Determine the (X, Y) coordinate at the center of the cell enclosing the given text.  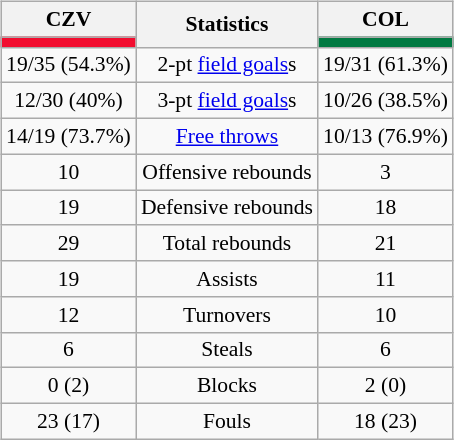
19/31 (61.3%) (386, 65)
Offensive rebounds (227, 172)
2 (0) (386, 386)
10/26 (38.5%) (386, 101)
CZV (68, 19)
Steals (227, 350)
3 (386, 172)
10/13 (76.9%) (386, 136)
Assists (227, 279)
Fouls (227, 421)
21 (386, 243)
2-pt field goalss (227, 65)
Blocks (227, 386)
11 (386, 279)
Turnovers (227, 314)
29 (68, 243)
3-pt field goalss (227, 101)
18 (23) (386, 421)
Statistics (227, 24)
Total rebounds (227, 243)
18 (386, 208)
12 (68, 314)
12/30 (40%) (68, 101)
Free throws (227, 136)
14/19 (73.7%) (68, 136)
19/35 (54.3%) (68, 65)
COL (386, 19)
23 (17) (68, 421)
Defensive rebounds (227, 208)
0 (2) (68, 386)
